Search for the cell housing the specified text and yield its (x, y) center coordinate. 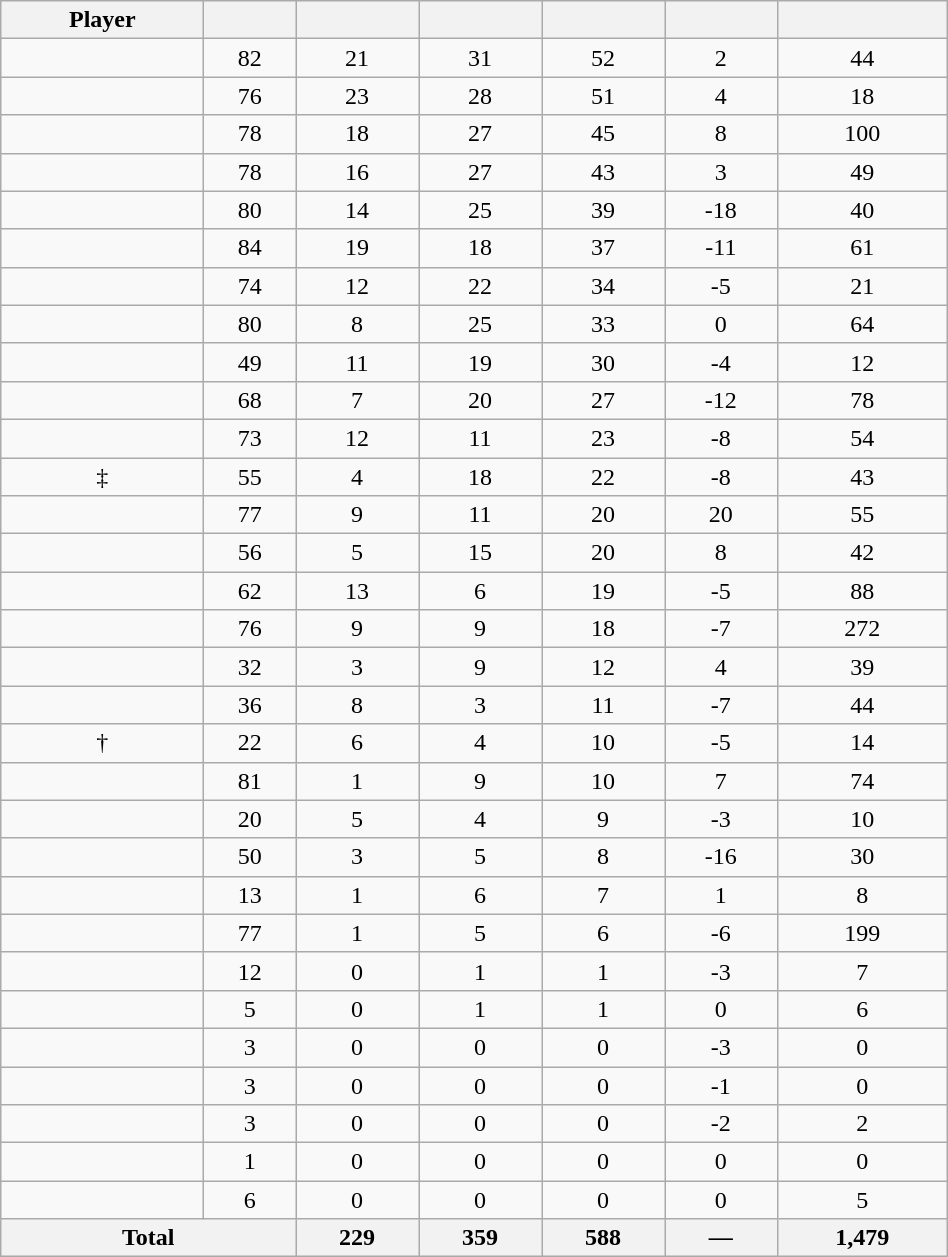
36 (250, 705)
42 (862, 553)
56 (250, 553)
-2 (722, 1124)
32 (250, 667)
199 (862, 933)
33 (604, 324)
88 (862, 591)
81 (250, 781)
— (722, 1238)
16 (358, 172)
31 (480, 58)
64 (862, 324)
-18 (722, 210)
52 (604, 58)
229 (358, 1238)
-16 (722, 857)
Player (102, 20)
45 (604, 134)
84 (250, 248)
40 (862, 210)
1,479 (862, 1238)
359 (480, 1238)
54 (862, 438)
588 (604, 1238)
-1 (722, 1085)
-6 (722, 933)
82 (250, 58)
-4 (722, 362)
68 (250, 400)
-11 (722, 248)
73 (250, 438)
† (102, 743)
62 (250, 591)
28 (480, 96)
‡ (102, 477)
272 (862, 629)
15 (480, 553)
34 (604, 286)
Total (148, 1238)
61 (862, 248)
100 (862, 134)
-12 (722, 400)
51 (604, 96)
37 (604, 248)
50 (250, 857)
